Identify which cell holds the provided text, then report its [X, Y] central coordinate. 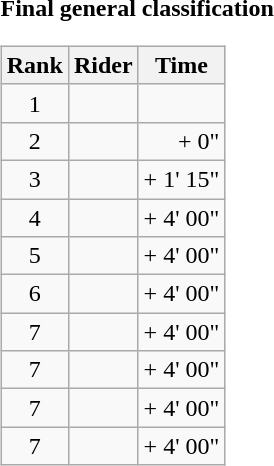
2 [34, 141]
4 [34, 217]
Time [182, 65]
Rider [103, 65]
1 [34, 103]
5 [34, 256]
3 [34, 179]
Rank [34, 65]
+ 0" [182, 141]
6 [34, 294]
+ 1' 15" [182, 179]
